Determine the (X, Y) coordinate at the center of the cell enclosing the given text.  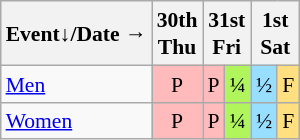
Men (76, 84)
Event↓/Date → (76, 33)
31stFri (226, 33)
1stSat (275, 33)
30thThu (178, 33)
Women (76, 120)
